Extract the (x, y) coordinate from the center of the cell holding the provided text.  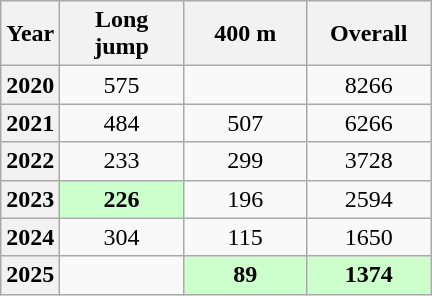
2594 (369, 199)
2025 (30, 275)
484 (122, 123)
6266 (369, 123)
89 (245, 275)
8266 (369, 85)
233 (122, 161)
Overall (369, 34)
2022 (30, 161)
400 m (245, 34)
196 (245, 199)
Year (30, 34)
2023 (30, 199)
507 (245, 123)
1374 (369, 275)
226 (122, 199)
1650 (369, 237)
575 (122, 85)
3728 (369, 161)
2024 (30, 237)
2021 (30, 123)
Long jump (122, 34)
304 (122, 237)
2020 (30, 85)
299 (245, 161)
115 (245, 237)
